Return the [x, y] coordinate for the center point of the cell that contains the specified text.  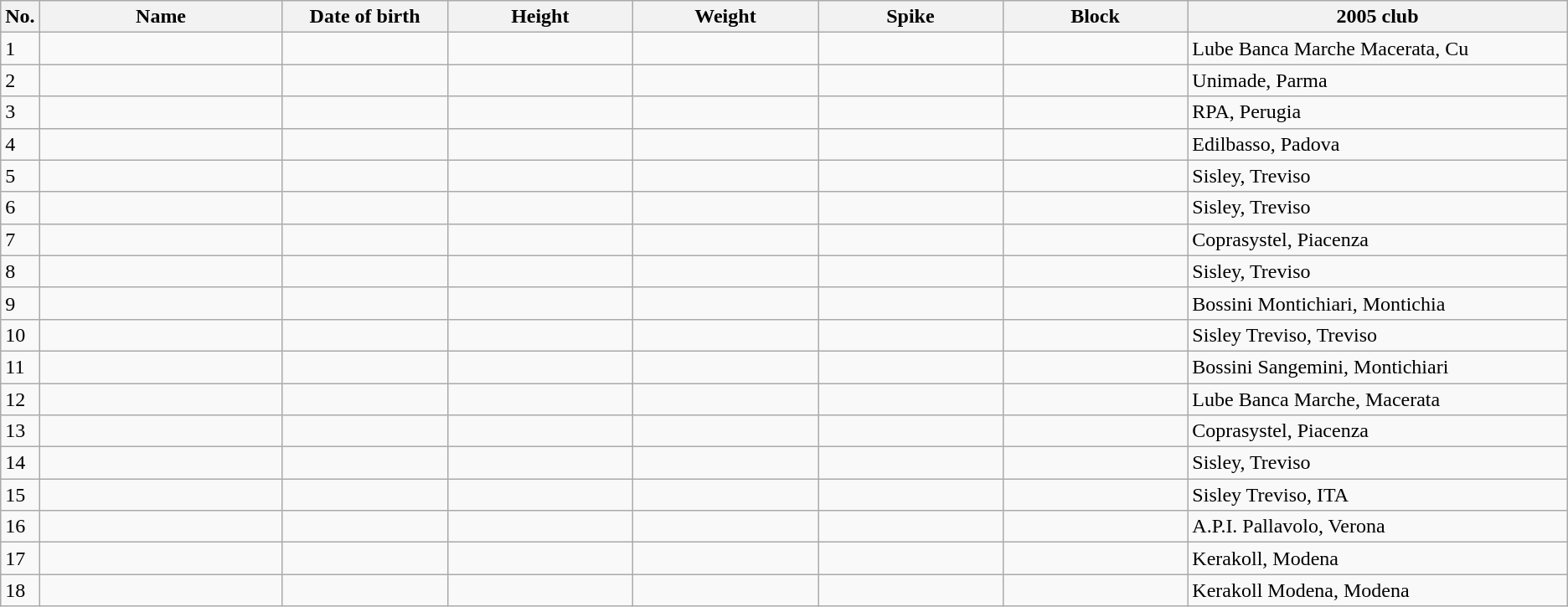
2 [20, 80]
Height [539, 17]
5 [20, 176]
15 [20, 495]
6 [20, 208]
13 [20, 431]
Sisley Treviso, Treviso [1377, 335]
No. [20, 17]
Edilbasso, Padova [1377, 144]
Lube Banca Marche, Macerata [1377, 399]
Kerakoll, Modena [1377, 558]
18 [20, 590]
Name [161, 17]
17 [20, 558]
RPA, Perugia [1377, 112]
Bossini Sangemini, Montichiari [1377, 367]
10 [20, 335]
3 [20, 112]
Weight [725, 17]
Date of birth [365, 17]
Block [1096, 17]
Sisley Treviso, ITA [1377, 495]
7 [20, 239]
8 [20, 271]
11 [20, 367]
4 [20, 144]
A.P.I. Pallavolo, Verona [1377, 527]
14 [20, 463]
Unimade, Parma [1377, 80]
Bossini Montichiari, Montichia [1377, 303]
9 [20, 303]
16 [20, 527]
Spike [911, 17]
2005 club [1377, 17]
Kerakoll Modena, Modena [1377, 590]
1 [20, 49]
Lube Banca Marche Macerata, Cu [1377, 49]
12 [20, 399]
